Pinpoint the cell where the given text exists, returning its (X, Y) midpoint coordinate. 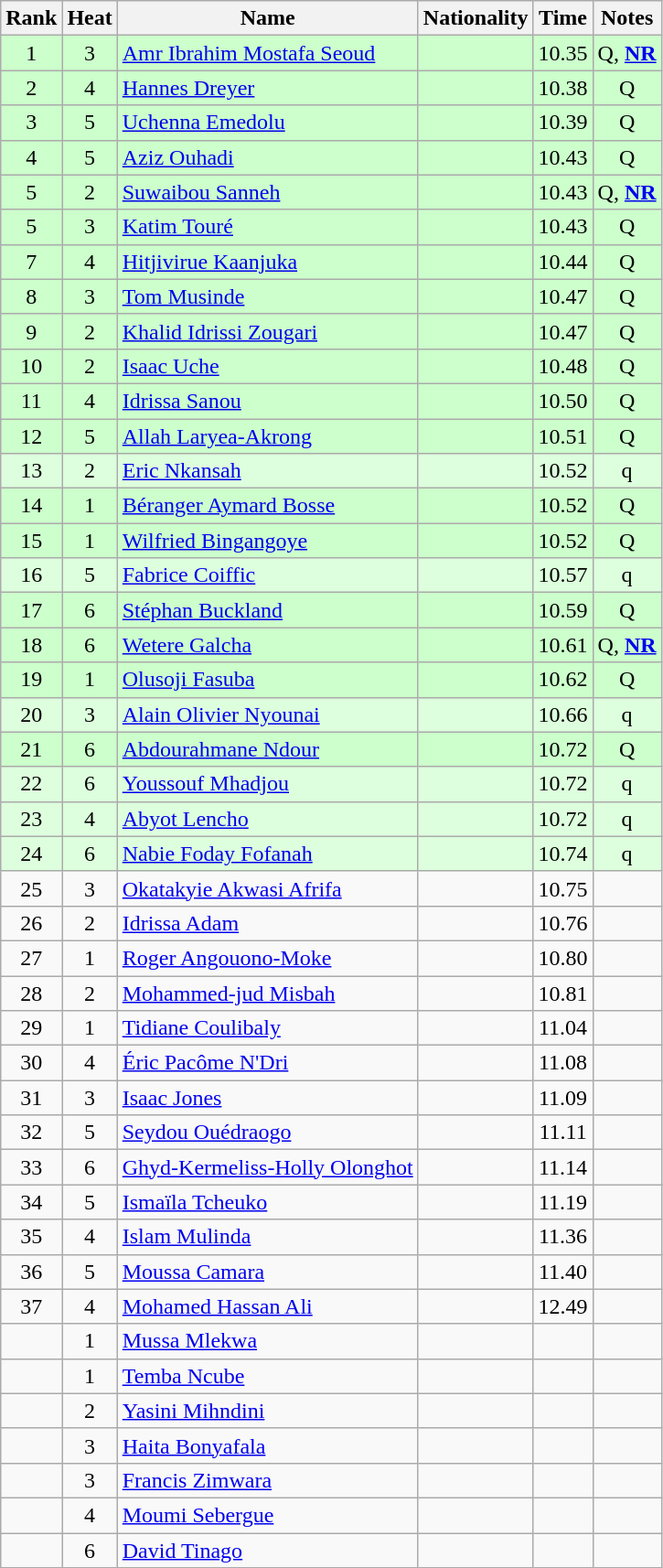
Mohamed Hassan Ali (267, 1306)
David Tinago (267, 1551)
25 (31, 888)
Hannes Dreyer (267, 88)
10 (31, 366)
10.48 (563, 366)
Tidiane Coulibaly (267, 1028)
10.80 (563, 958)
Yasini Mihndini (267, 1411)
10.76 (563, 923)
Abyot Lencho (267, 819)
9 (31, 331)
28 (31, 993)
36 (31, 1272)
11.08 (563, 1063)
11.36 (563, 1237)
11.04 (563, 1028)
11 (31, 401)
10.59 (563, 610)
Suwaibou Sanneh (267, 192)
10.35 (563, 53)
30 (31, 1063)
11.40 (563, 1272)
10.81 (563, 993)
Ghyd-Kermeliss-Holly Olonghot (267, 1167)
Ismaïla Tcheuko (267, 1202)
21 (31, 749)
19 (31, 680)
Francis Zimwara (267, 1480)
Rank (31, 18)
17 (31, 610)
Okatakyie Akwasi Afrifa (267, 888)
10.61 (563, 645)
10.50 (563, 401)
Roger Angouono-Moke (267, 958)
Islam Mulinda (267, 1237)
16 (31, 575)
23 (31, 819)
Fabrice Coiffic (267, 575)
27 (31, 958)
Olusoji Fasuba (267, 680)
Nationality (476, 18)
12.49 (563, 1306)
11.09 (563, 1098)
Haita Bonyafala (267, 1445)
11.11 (563, 1133)
35 (31, 1237)
20 (31, 714)
Éric Pacôme N'Dri (267, 1063)
10.39 (563, 123)
10.51 (563, 436)
10.62 (563, 680)
Aziz Ouhadi (267, 157)
26 (31, 923)
Nabie Foday Fofanah (267, 854)
Notes (627, 18)
Béranger Aymard Bosse (267, 506)
15 (31, 541)
Wetere Galcha (267, 645)
Youssouf Mhadjou (267, 784)
Amr Ibrahim Mostafa Seoud (267, 53)
Abdourahmane Ndour (267, 749)
12 (31, 436)
Time (563, 18)
8 (31, 296)
Idrissa Adam (267, 923)
Name (267, 18)
18 (31, 645)
14 (31, 506)
Mussa Mlekwa (267, 1341)
Alain Olivier Nyounai (267, 714)
Heat (90, 18)
Temba Ncube (267, 1376)
31 (31, 1098)
Isaac Jones (267, 1098)
11.19 (563, 1202)
7 (31, 262)
10.44 (563, 262)
Uchenna Emedolu (267, 123)
Moussa Camara (267, 1272)
Isaac Uche (267, 366)
10.57 (563, 575)
29 (31, 1028)
Moumi Sebergue (267, 1515)
33 (31, 1167)
22 (31, 784)
Mohammed-jud Misbah (267, 993)
Khalid Idrissi Zougari (267, 331)
Tom Musinde (267, 296)
Eric Nkansah (267, 471)
10.38 (563, 88)
Idrissa Sanou (267, 401)
Stéphan Buckland (267, 610)
37 (31, 1306)
10.74 (563, 854)
Allah Laryea-Akrong (267, 436)
13 (31, 471)
Hitjivirue Kaanjuka (267, 262)
32 (31, 1133)
24 (31, 854)
10.75 (563, 888)
Wilfried Bingangoye (267, 541)
Seydou Ouédraogo (267, 1133)
Katim Touré (267, 227)
11.14 (563, 1167)
10.66 (563, 714)
34 (31, 1202)
